Detect which cell encompasses the target text, then output its (X, Y) center coordinate. 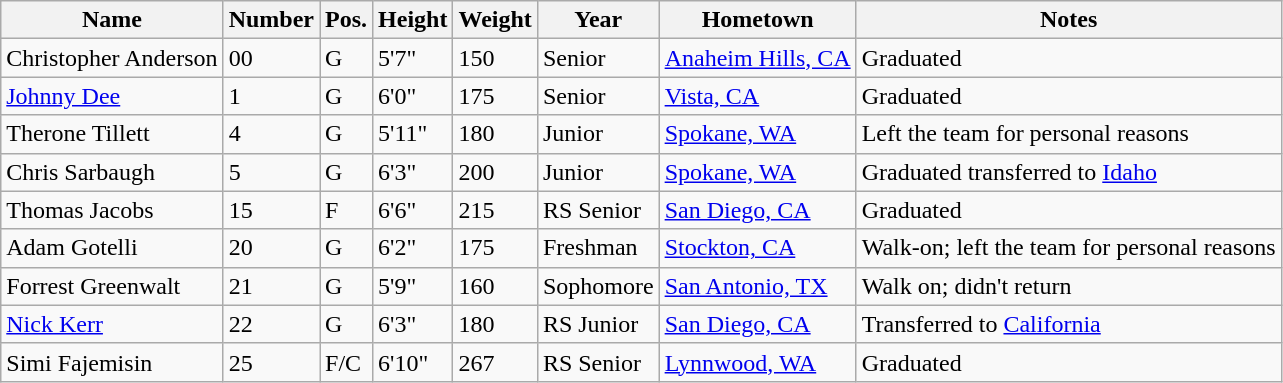
Weight (495, 20)
Simi Fajemisin (112, 362)
5'9" (413, 286)
Pos. (346, 20)
Adam Gotelli (112, 248)
4 (271, 134)
1 (271, 96)
6'0" (413, 96)
Year (598, 20)
Walk on; didn't return (1068, 286)
Therone Tillett (112, 134)
200 (495, 172)
Graduated transferred to Idaho (1068, 172)
6'2" (413, 248)
21 (271, 286)
Vista, CA (758, 96)
6'6" (413, 210)
15 (271, 210)
Nick Kerr (112, 324)
F/C (346, 362)
Number (271, 20)
267 (495, 362)
Walk-on; left the team for personal reasons (1068, 248)
Name (112, 20)
Lynnwood, WA (758, 362)
Forrest Greenwalt (112, 286)
25 (271, 362)
Johnny Dee (112, 96)
Christopher Anderson (112, 58)
215 (495, 210)
Chris Sarbaugh (112, 172)
150 (495, 58)
Notes (1068, 20)
San Antonio, TX (758, 286)
Left the team for personal reasons (1068, 134)
160 (495, 286)
Transferred to California (1068, 324)
Thomas Jacobs (112, 210)
00 (271, 58)
Anaheim Hills, CA (758, 58)
6'10" (413, 362)
5'7" (413, 58)
5 (271, 172)
20 (271, 248)
Sophomore (598, 286)
Height (413, 20)
Stockton, CA (758, 248)
RS Junior (598, 324)
Freshman (598, 248)
22 (271, 324)
F (346, 210)
5'11" (413, 134)
Hometown (758, 20)
